For the text-containing cell, return its midpoint in [X, Y] coordinate format. 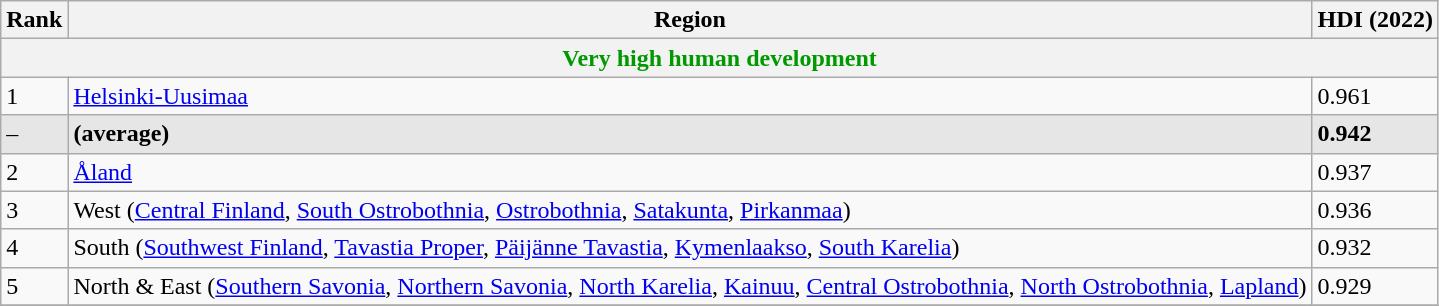
North & East (Southern Savonia, Northern Savonia, North Karelia, Kainuu, Central Ostrobothnia, North Ostrobothnia, Lapland) [690, 286]
0.936 [1375, 210]
1 [34, 96]
Helsinki-Uusimaa [690, 96]
0.929 [1375, 286]
3 [34, 210]
Very high human development [720, 58]
5 [34, 286]
2 [34, 172]
– [34, 134]
4 [34, 248]
HDI (2022) [1375, 20]
0.932 [1375, 248]
Region [690, 20]
Åland [690, 172]
West (Central Finland, South Ostrobothnia, Ostrobothnia, Satakunta, Pirkanmaa) [690, 210]
0.942 [1375, 134]
0.961 [1375, 96]
South (Southwest Finland, Tavastia Proper, Päijänne Tavastia, Kymenlaakso, South Karelia) [690, 248]
0.937 [1375, 172]
Rank [34, 20]
(average) [690, 134]
